Pinpoint the cell where the given text exists, returning its (X, Y) midpoint coordinate. 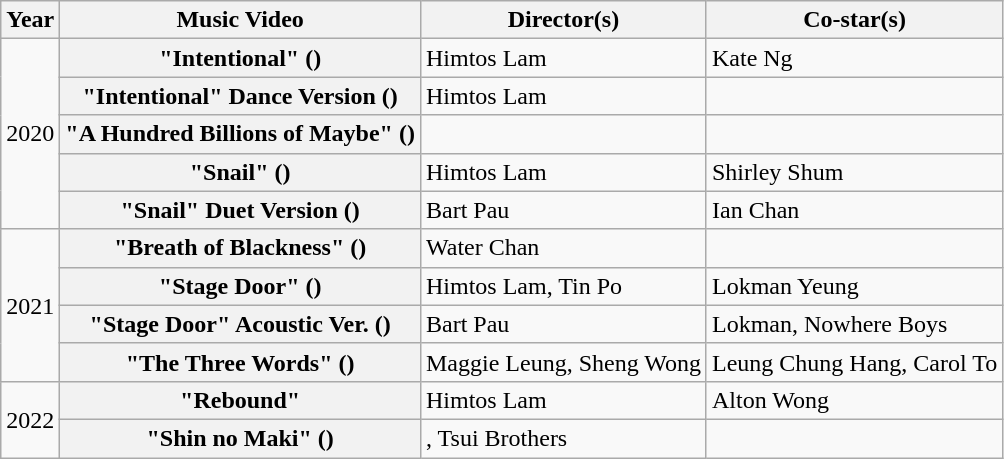
Year (30, 20)
2020 (30, 134)
"Breath of Blackness" () (240, 248)
, Tsui Brothers (563, 438)
Himtos Lam, Tin Po (563, 286)
Lokman, Nowhere Boys (854, 324)
Ian Chan (854, 210)
Water Chan (563, 248)
"Rebound" (240, 400)
"Stage Door" () (240, 286)
"Shin no Maki" () (240, 438)
"Snail" Duet Version () (240, 210)
Lokman Yeung (854, 286)
Alton Wong (854, 400)
"Stage Door" Acoustic Ver. () (240, 324)
Director(s) (563, 20)
"Intentional" () (240, 58)
"Intentional" Dance Version () (240, 96)
"Snail" () (240, 172)
2022 (30, 419)
Shirley Shum (854, 172)
Maggie Leung, Sheng Wong (563, 362)
"The Three Words" () (240, 362)
Leung Chung Hang, Carol To (854, 362)
Kate Ng (854, 58)
"A Hundred Billions of Maybe" () (240, 134)
Music Video (240, 20)
2021 (30, 305)
Co-star(s) (854, 20)
